Identify which cell holds the provided text, then report its (x, y) central coordinate. 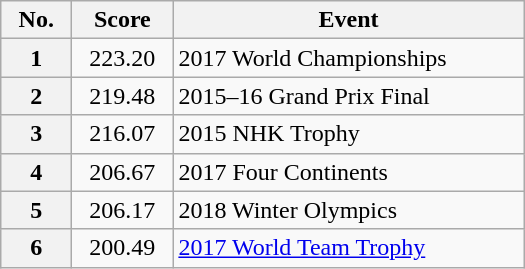
3 (36, 134)
206.67 (122, 172)
2017 Four Continents (348, 172)
216.07 (122, 134)
4 (36, 172)
6 (36, 248)
2017 World Championships (348, 58)
5 (36, 210)
Score (122, 20)
2015–16 Grand Prix Final (348, 96)
200.49 (122, 248)
2017 World Team Trophy (348, 248)
206.17 (122, 210)
2018 Winter Olympics (348, 210)
223.20 (122, 58)
1 (36, 58)
Event (348, 20)
2 (36, 96)
219.48 (122, 96)
No. (36, 20)
2015 NHK Trophy (348, 134)
